Extract the (x, y) coordinate from the center of the cell holding the provided text.  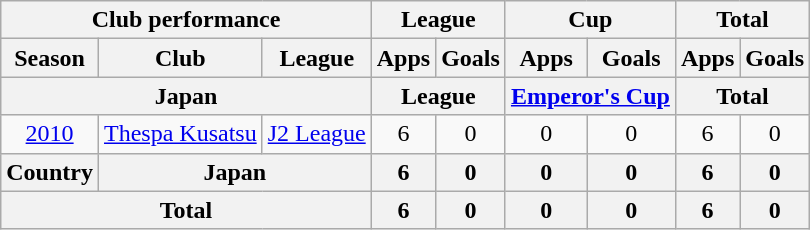
Cup (590, 20)
Club (180, 58)
Country (50, 172)
Club performance (186, 20)
Thespa Kusatsu (180, 134)
J2 League (316, 134)
2010 (50, 134)
Season (50, 58)
Emperor's Cup (590, 96)
